Pinpoint the cell where the given text exists, returning its (x, y) midpoint coordinate. 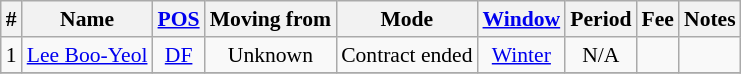
1 (12, 55)
POS (179, 19)
Winter (521, 55)
Contract ended (406, 55)
Window (521, 19)
DF (179, 55)
Mode (406, 19)
Unknown (270, 55)
# (12, 19)
N/A (600, 55)
Name (88, 19)
Fee (657, 19)
Lee Boo-Yeol (88, 55)
Period (600, 19)
Moving from (270, 19)
Notes (710, 19)
